Search for the cell housing the specified text and yield its (X, Y) center coordinate. 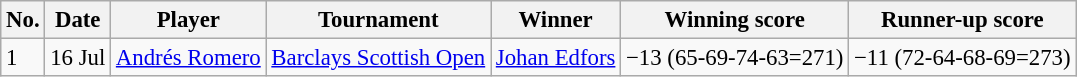
Winning score (735, 20)
Johan Edfors (555, 58)
Runner-up score (962, 20)
1 (23, 58)
Winner (555, 20)
−13 (65-69-74-63=271) (735, 58)
No. (23, 20)
Andrés Romero (188, 58)
Barclays Scottish Open (378, 58)
Tournament (378, 20)
16 Jul (78, 58)
Date (78, 20)
Player (188, 20)
−11 (72-64-68-69=273) (962, 58)
